For the text-containing cell, return its midpoint in [x, y] coordinate format. 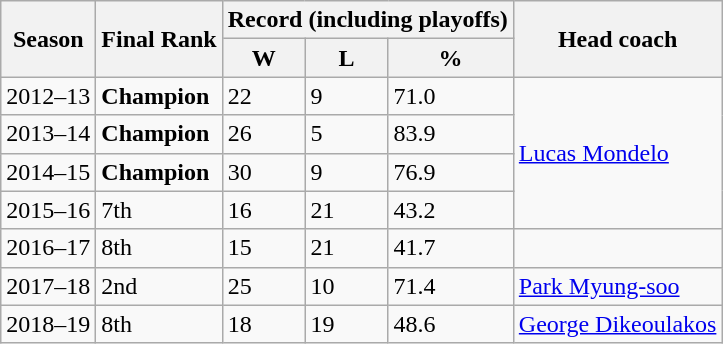
2013–14 [48, 134]
2018–19 [48, 324]
Head coach [618, 39]
George Dikeoulakos [618, 324]
26 [264, 134]
15 [264, 248]
30 [264, 172]
% [450, 58]
W [264, 58]
43.2 [450, 210]
16 [264, 210]
76.9 [450, 172]
71.0 [450, 96]
18 [264, 324]
L [346, 58]
22 [264, 96]
Record (including playoffs) [368, 20]
2014–15 [48, 172]
41.7 [450, 248]
Final Rank [159, 39]
25 [264, 286]
Park Myung-soo [618, 286]
2nd [159, 286]
10 [346, 286]
48.6 [450, 324]
Lucas Mondelo [618, 153]
71.4 [450, 286]
2017–18 [48, 286]
2016–17 [48, 248]
5 [346, 134]
7th [159, 210]
2015–16 [48, 210]
Season [48, 39]
19 [346, 324]
2012–13 [48, 96]
83.9 [450, 134]
